Return (x, y) of the center of cell containing provided text 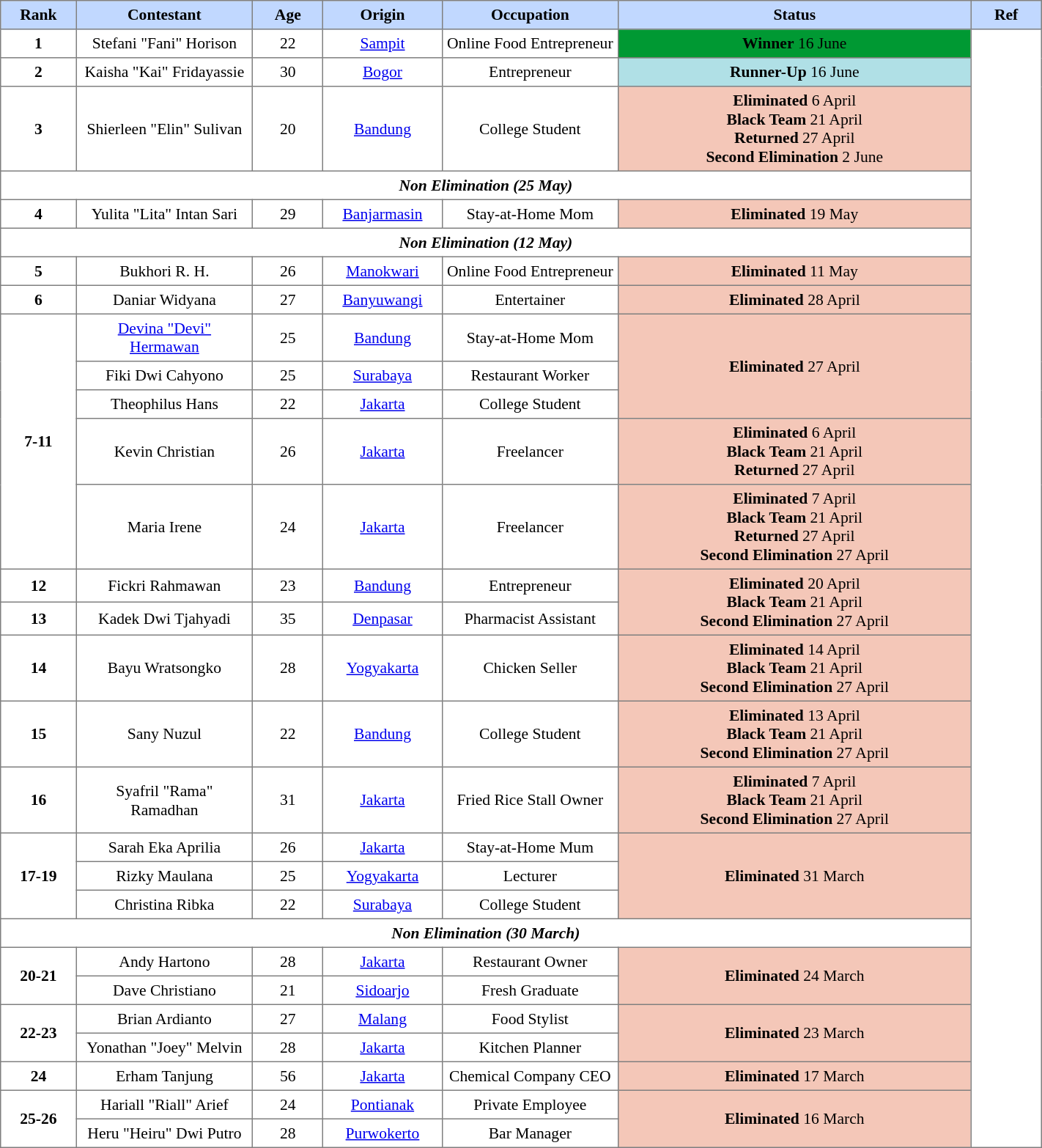
Chicken Seller (531, 668)
Sidoarjo (383, 990)
14 (38, 668)
22-23 (38, 1033)
Non Elimination (12 May) (486, 242)
Contestant (164, 15)
13 (38, 619)
Bukhori R. H. (164, 271)
Kadek Dwi Tjahyadi (164, 619)
Maria Irene (164, 527)
Eliminated 13 AprilBlack Team 21 AprilSecond Elimination 27 April (794, 734)
Brian Ardianto (164, 1019)
2 (38, 72)
23 (288, 585)
Non Elimination (25 May) (486, 185)
17-19 (38, 875)
Eliminated 6 AprilBlack Team 21 AprilReturned 27 April (794, 452)
Entertainer (531, 299)
4 (38, 214)
Fried Rice Stall Owner (531, 800)
Eliminated 16 March (794, 1119)
Eliminated 19 May (794, 214)
29 (288, 214)
Purwokerto (383, 1133)
Chemical Company CEO (531, 1076)
Eliminated 14 AprilBlack Team 21 AprilSecond Elimination 27 April (794, 668)
Heru "Heiru" Dwi Putro (164, 1133)
Devina "Devi" Hermawan (164, 337)
21 (288, 990)
5 (38, 271)
Eliminated 7 AprilBlack Team 21 AprilReturned 27 AprilSecond Elimination 27 April (794, 527)
Eliminated 11 May (794, 271)
Daniar Widyana (164, 299)
56 (288, 1076)
Malang (383, 1019)
25-26 (38, 1119)
Runner-Up 16 June (794, 72)
Eliminated 23 March (794, 1033)
12 (38, 585)
Fresh Graduate (531, 990)
Kitchen Planner (531, 1047)
Stay-at-Home Mum (531, 847)
20-21 (38, 976)
Lecturer (531, 875)
1 (38, 44)
35 (288, 619)
Pharmacist Assistant (531, 619)
Non Elimination (30 March) (486, 932)
Sany Nuzul (164, 734)
Kevin Christian (164, 452)
Rank (38, 15)
Stefani "Fani" Horison (164, 44)
Fickri Rahmawan (164, 585)
Sarah Eka Aprilia (164, 847)
Manokwari (383, 271)
Yonathan "Joey" Melvin (164, 1047)
Shierleen "Elin" Sulivan (164, 129)
Origin (383, 15)
Pontianak (383, 1104)
Eliminated 6 AprilBlack Team 21 AprilReturned 27 AprilSecond Elimination 2 June (794, 129)
Denpasar (383, 619)
Restaurant Worker (531, 375)
Private Employee (531, 1104)
Eliminated 31 March (794, 875)
Winner 16 June (794, 44)
Occupation (531, 15)
Kaisha "Kai" Fridayassie (164, 72)
Rizky Maulana (164, 875)
Bar Manager (531, 1133)
31 (288, 800)
Food Stylist (531, 1019)
7-11 (38, 441)
30 (288, 72)
Eliminated 7 AprilBlack Team 21 AprilSecond Elimination 27 April (794, 800)
20 (288, 129)
Eliminated 20 AprilBlack Team 21 AprilSecond Elimination 27 April (794, 602)
Dave Christiano (164, 990)
Eliminated 27 April (794, 366)
6 (38, 299)
Sampit (383, 44)
Banjarmasin (383, 214)
Ref (1006, 15)
Hariall "Riall" Arief (164, 1104)
Age (288, 15)
16 (38, 800)
Status (794, 15)
3 (38, 129)
Eliminated 28 April (794, 299)
Yulita "Lita" Intan Sari (164, 214)
Banyuwangi (383, 299)
Syafril "Rama" Ramadhan (164, 800)
Eliminated 17 March (794, 1076)
Eliminated 24 March (794, 976)
Fiki Dwi Cahyono (164, 375)
Theophilus Hans (164, 405)
Bogor (383, 72)
Restaurant Owner (531, 962)
15 (38, 734)
Andy Hartono (164, 962)
Christina Ribka (164, 905)
Erham Tanjung (164, 1076)
Bayu Wratsongko (164, 668)
